Locate the cell with the specified text and output its (x, y) center coordinate. 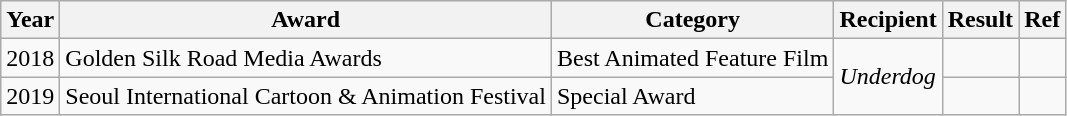
Category (692, 20)
Award (306, 20)
Result (980, 20)
Best Animated Feature Film (692, 58)
Underdog (888, 77)
Seoul International Cartoon & Animation Festival (306, 96)
Recipient (888, 20)
Year (30, 20)
Ref (1042, 20)
2019 (30, 96)
Golden Silk Road Media Awards (306, 58)
Special Award (692, 96)
2018 (30, 58)
